Identify which cell holds the provided text, then report its (x, y) central coordinate. 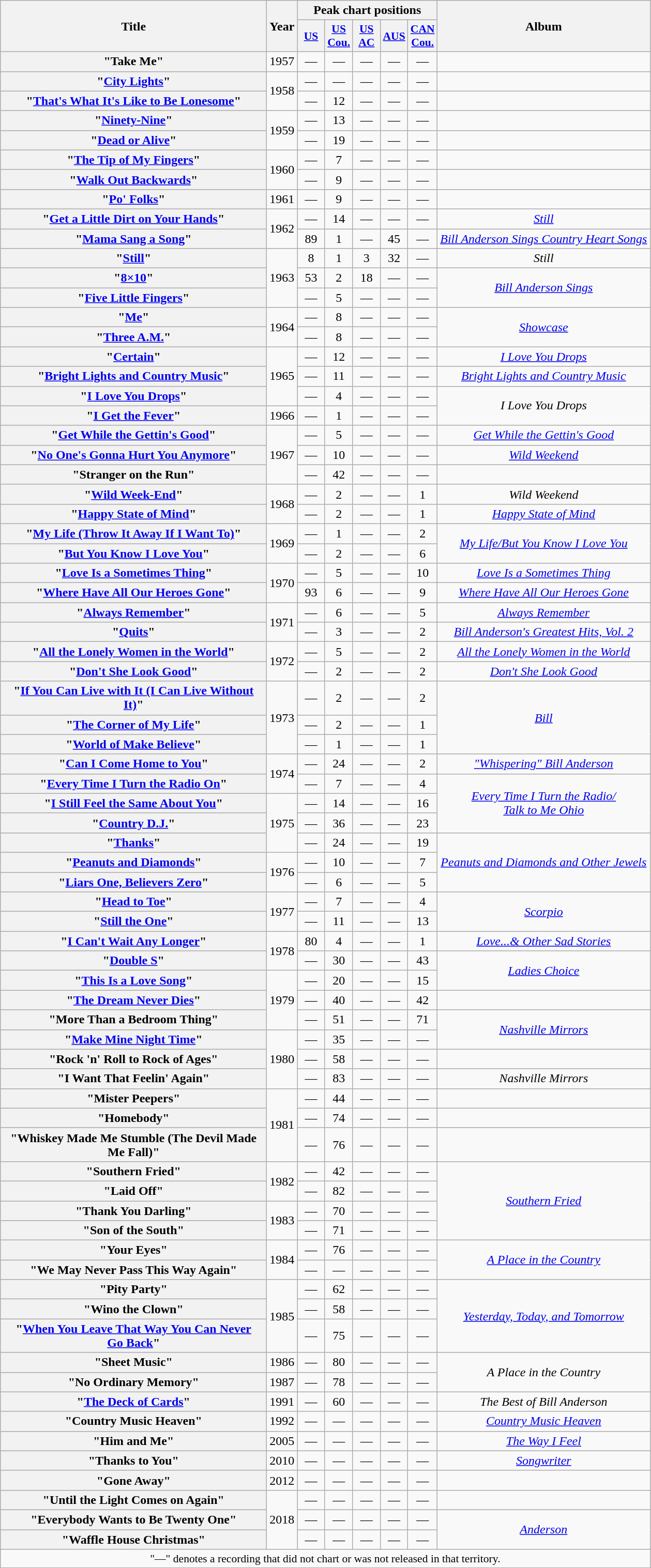
"This Is a Love Song" (133, 980)
1977 (282, 912)
AUS (394, 36)
44 (339, 1098)
The Best of Bill Anderson (544, 1402)
Bill Anderson Sings (544, 288)
"Can I Come Home to You" (133, 764)
Every Time I Turn the Radio/Talk to Me Ohio (544, 803)
"Mama Sang a Song" (133, 238)
US (311, 36)
1984 (282, 1260)
1970 (282, 583)
1973 (282, 717)
"Happy State of Mind" (133, 514)
"Homebody" (133, 1118)
Ladies Choice (544, 971)
43 (423, 961)
1966 (282, 416)
My Life/But You Know I Love You (544, 543)
"Country Music Heaven" (133, 1421)
51 (339, 1020)
1992 (282, 1421)
Anderson (544, 1529)
"Your Eyes" (133, 1250)
1987 (282, 1382)
1967 (282, 455)
"I Get the Fever" (133, 416)
83 (339, 1079)
23 (423, 823)
Bill Anderson Sings Country Heart Songs (544, 238)
"Ninety-Nine" (133, 120)
"Me" (133, 317)
1959 (282, 130)
53 (311, 278)
"No Ordinary Memory" (133, 1382)
"Waffle House Christmas" (133, 1540)
1979 (282, 1000)
"Liars One, Believers Zero" (133, 882)
1960 (282, 170)
"Mister Peepers" (133, 1098)
"I Can't Wait Any Longer" (133, 941)
1957 (282, 62)
"Head to Toe" (133, 902)
"I Still Feel the Same About You" (133, 803)
"When You Leave That Way You Can NeverGo Back" (133, 1335)
18 (366, 278)
Love...& Other Sad Stories (544, 941)
2005 (282, 1441)
70 (339, 1211)
"I Want That Feelin' Again" (133, 1079)
"Dead or Alive" (133, 140)
Peak chart positions (367, 10)
75 (339, 1335)
Bill (544, 717)
1985 (282, 1316)
Yesterday, Today, and Tomorrow (544, 1316)
Don't She Look Good (544, 671)
Songwriter (544, 1461)
"All the Lonely Women in the World" (133, 652)
15 (423, 980)
All the Lonely Women in the World (544, 652)
Peanuts and Diamonds and Other Jewels (544, 862)
"Make Mine Night Time" (133, 1039)
Bill Anderson's Greatest Hits, Vol. 2 (544, 632)
89 (311, 238)
36 (339, 823)
1968 (282, 504)
16 (423, 803)
"Still" (133, 258)
"That's What It's Like to Be Lonesome" (133, 101)
"Every Time I Turn the Radio On" (133, 783)
"No One's Gonna Hurt You Anymore" (133, 455)
"I Love You Drops" (133, 396)
"Stranger on the Run" (133, 474)
2012 (282, 1480)
"—" denotes a recording that did not chart or was not released in that territory. (325, 1559)
Southern Fried (544, 1201)
"8×10" (133, 278)
"Him and Me" (133, 1441)
1976 (282, 872)
Album (544, 26)
1965 (282, 376)
"Thank You Darling" (133, 1211)
Happy State of Mind (544, 514)
Showcase (544, 327)
20 (339, 980)
"Rock 'n' Roll to Rock of Ages" (133, 1059)
USAC (366, 36)
1974 (282, 774)
"My Life (Throw It Away If I Want To)" (133, 533)
1969 (282, 543)
"The Dream Never Dies" (133, 1000)
35 (339, 1039)
82 (339, 1191)
"The Corner of My Life" (133, 725)
1978 (282, 951)
"Gone Away" (133, 1480)
1982 (282, 1181)
"Wino the Clown" (133, 1309)
"Sheet Music" (133, 1362)
Get While the Gettin's Good (544, 435)
Title (133, 26)
"We May Never Pass This Way Again" (133, 1270)
Where Have All Our Heroes Gone (544, 593)
"Always Remember" (133, 612)
"Quits" (133, 632)
"But You Know I Love You" (133, 554)
"Double S" (133, 961)
2018 (282, 1519)
Year (282, 26)
Bright Lights and Country Music (544, 376)
1975 (282, 823)
"Walk Out Backwards" (133, 179)
45 (394, 238)
Love Is a Sometimes Thing (544, 573)
1981 (282, 1125)
Always Remember (544, 612)
62 (339, 1289)
"Five Little Fingers" (133, 298)
"Po' Folks" (133, 199)
Scorpio (544, 912)
"Thanks to You" (133, 1461)
1972 (282, 662)
60 (339, 1402)
1983 (282, 1221)
Country Music Heaven (544, 1421)
"Laid Off" (133, 1191)
1961 (282, 199)
"Whispering" Bill Anderson (544, 764)
"Where Have All Our Heroes Gone" (133, 593)
"Take Me" (133, 62)
1958 (282, 91)
32 (394, 258)
"Until the Light Comes on Again" (133, 1500)
"Everybody Wants to Be Twenty One" (133, 1519)
"Peanuts and Diamonds" (133, 862)
"Bright Lights and Country Music" (133, 376)
"The Deck of Cards" (133, 1402)
93 (311, 593)
"Pity Party" (133, 1289)
78 (339, 1382)
74 (339, 1118)
1980 (282, 1059)
"More Than a Bedroom Thing" (133, 1020)
1971 (282, 622)
"Still the One" (133, 921)
1962 (282, 228)
1964 (282, 327)
USCou. (339, 36)
1963 (282, 278)
"Certain" (133, 357)
"Love Is a Sometimes Thing" (133, 573)
1986 (282, 1362)
2010 (282, 1461)
"Three A.M." (133, 337)
"Don't She Look Good" (133, 671)
40 (339, 1000)
30 (339, 961)
"World of Make Believe" (133, 744)
"Whiskey Made Me Stumble (The Devil MadeMe Fall)" (133, 1144)
"The Tip of My Fingers" (133, 160)
"Wild Week-End" (133, 494)
"If You Can Live with It (I Can Live Without It)" (133, 698)
"Thanks" (133, 842)
"Son of the South" (133, 1231)
"Get While the Gettin's Good" (133, 435)
"Southern Fried" (133, 1171)
The Way I Feel (544, 1441)
1991 (282, 1402)
"Country D.J." (133, 823)
"City Lights" (133, 81)
"Get a Little Dirt on Your Hands" (133, 219)
CANCou. (423, 36)
